Determine the [X, Y] coordinate at the center of the cell enclosing the given text.  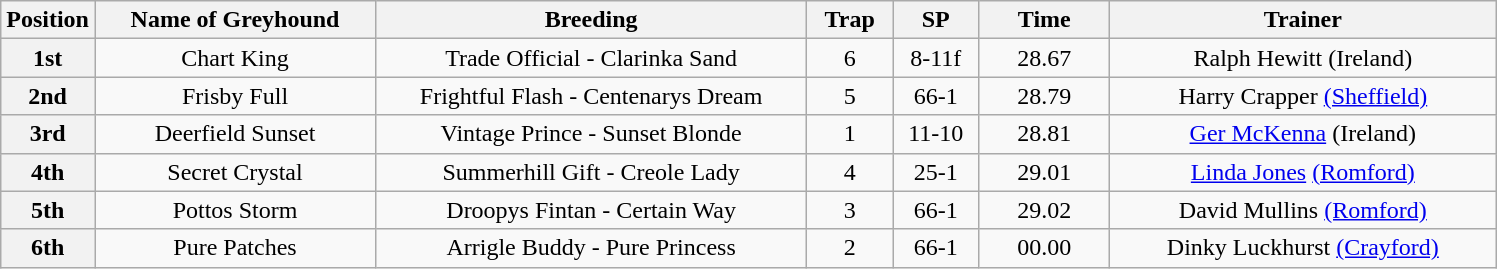
2 [850, 248]
Dinky Luckhurst (Crayford) [1303, 248]
Trade Official - Clarinka Sand [592, 58]
Droopys Fintan - Certain Way [592, 210]
25-1 [936, 172]
Pottos Storm [234, 210]
Frisby Full [234, 96]
Position [48, 20]
11-10 [936, 134]
6th [48, 248]
Deerfield Sunset [234, 134]
1 [850, 134]
28.79 [1044, 96]
2nd [48, 96]
Time [1044, 20]
Vintage Prince - Sunset Blonde [592, 134]
Chart King [234, 58]
4 [850, 172]
3 [850, 210]
4th [48, 172]
6 [850, 58]
Breeding [592, 20]
Arrigle Buddy - Pure Princess [592, 248]
Trainer [1303, 20]
3rd [48, 134]
5 [850, 96]
Name of Greyhound [234, 20]
Summerhill Gift - Creole Lady [592, 172]
Ralph Hewitt (Ireland) [1303, 58]
Ger McKenna (Ireland) [1303, 134]
Linda Jones (Romford) [1303, 172]
29.01 [1044, 172]
David Mullins (Romford) [1303, 210]
Harry Crapper (Sheffield) [1303, 96]
Secret Crystal [234, 172]
Pure Patches [234, 248]
28.67 [1044, 58]
Trap [850, 20]
1st [48, 58]
SP [936, 20]
00.00 [1044, 248]
29.02 [1044, 210]
5th [48, 210]
8-11f [936, 58]
28.81 [1044, 134]
Frightful Flash - Centenarys Dream [592, 96]
